Return [X, Y] of the center of cell containing provided text 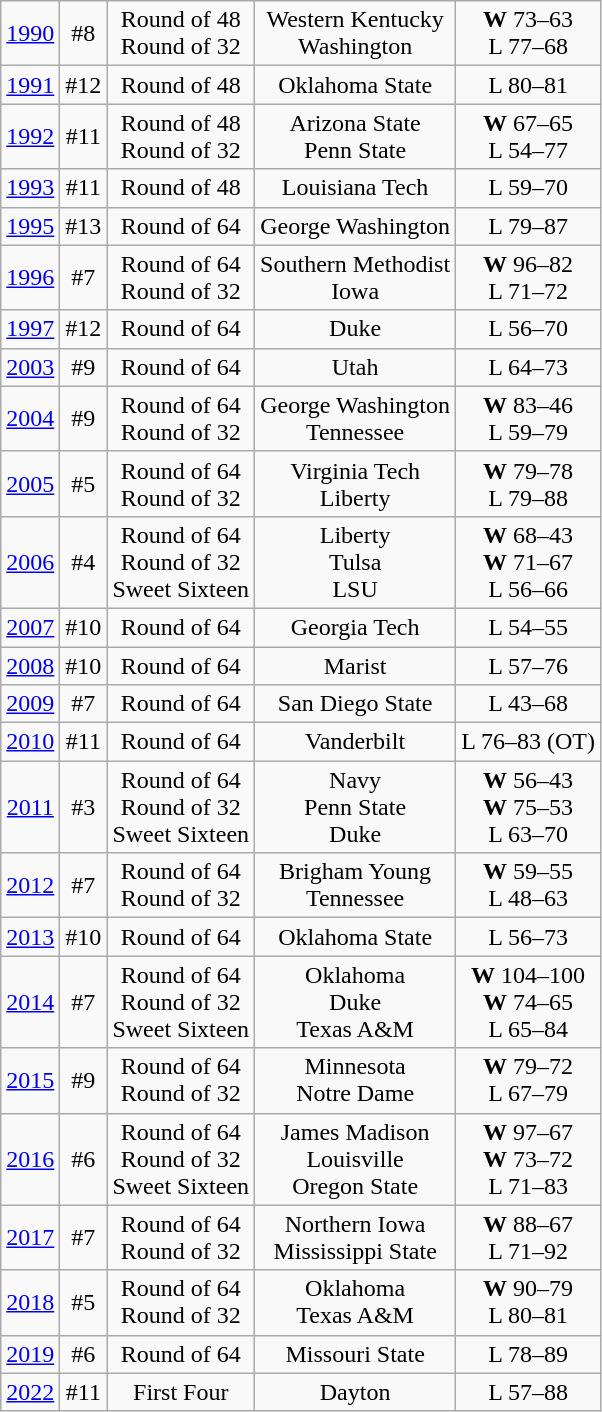
1995 [30, 226]
2009 [30, 704]
Northern Iowa Mississippi State [356, 1238]
Utah [356, 367]
Round of 64 Round of 32 Sweet Sixteen [181, 1002]
2019 [30, 1354]
Missouri State [356, 1354]
2015 [30, 1080]
Oklahoma Texas A&M [356, 1302]
NavyPenn StateDuke [356, 807]
L 59–70 [528, 188]
W 59–55 L 48–63 [528, 886]
1993 [30, 188]
W 96–82L 71–72 [528, 278]
L 56–73 [528, 937]
Western KentuckyWashington [356, 34]
1991 [30, 85]
W 67–65L 54–77 [528, 136]
Louisiana Tech [356, 188]
L 43–68 [528, 704]
Arizona StatePenn State [356, 136]
Marist [356, 665]
L 57–88 [528, 1392]
1990 [30, 34]
L 78–89 [528, 1354]
Brigham Young Tennessee [356, 886]
2013 [30, 937]
2003 [30, 367]
First Four [181, 1392]
W 90–79 L 80–81 [528, 1302]
L 76–83 (OT) [528, 742]
Duke [356, 329]
L 56–70 [528, 329]
L 80–81 [528, 85]
2012 [30, 886]
L 64–73 [528, 367]
2008 [30, 665]
2022 [30, 1392]
#4 [84, 562]
1992 [30, 136]
George Washington [356, 226]
W 79–72 L 67–79 [528, 1080]
W 73–63L 77–68 [528, 34]
2004 [30, 418]
2018 [30, 1302]
2010 [30, 742]
2006 [30, 562]
#13 [84, 226]
W 104–100 W 74–65 L 65–84 [528, 1002]
James Madison LouisvilleOregon State [356, 1159]
W 79–78L 79–88 [528, 484]
#8 [84, 34]
Round of 64 Round of 32Sweet Sixteen [181, 1159]
Vanderbilt [356, 742]
George WashingtonTennessee [356, 418]
2014 [30, 1002]
1996 [30, 278]
W 56–43W 75–53 L 63–70 [528, 807]
2016 [30, 1159]
W 88–67 L 71–92 [528, 1238]
Virginia TechLiberty [356, 484]
1997 [30, 329]
Dayton [356, 1392]
Georgia Tech [356, 627]
#3 [84, 807]
2011 [30, 807]
2007 [30, 627]
W 68–43W 71–67L 56–66 [528, 562]
W 97–67 W 73–72 L 71–83 [528, 1159]
Southern MethodistIowa [356, 278]
2005 [30, 484]
L 57–76 [528, 665]
Oklahoma Duke Texas A&M [356, 1002]
2017 [30, 1238]
San Diego State [356, 704]
L 79–87 [528, 226]
LibertyTulsaLSU [356, 562]
Minnesota Notre Dame [356, 1080]
W 83–46L 59–79 [528, 418]
L 54–55 [528, 627]
